Extract the [x, y] coordinate from the center of the cell holding the provided text.  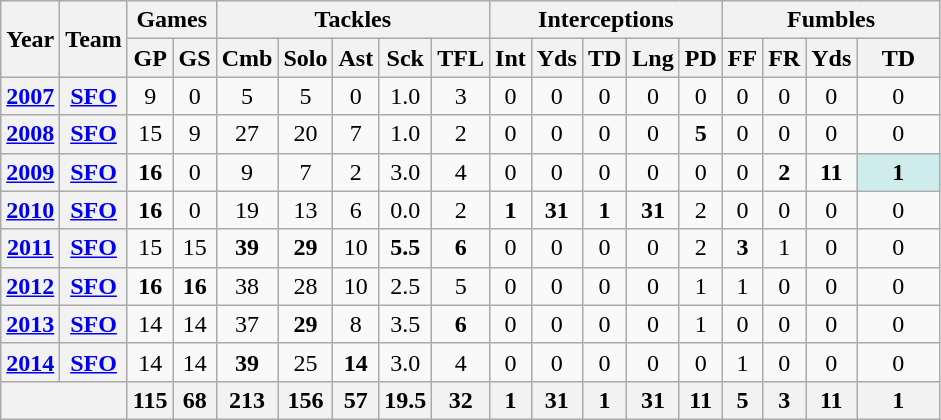
Team [94, 39]
38 [247, 286]
GS [194, 58]
2014 [30, 362]
2009 [30, 172]
Fumbles [831, 20]
28 [306, 286]
20 [306, 134]
3.5 [406, 324]
19.5 [406, 400]
68 [194, 400]
57 [356, 400]
2011 [30, 248]
115 [150, 400]
2010 [30, 210]
Year [30, 39]
156 [306, 400]
GP [150, 58]
Interceptions [606, 20]
Games [172, 20]
37 [247, 324]
Sck [406, 58]
2013 [30, 324]
Tackles [352, 20]
FR [784, 58]
19 [247, 210]
8 [356, 324]
5.5 [406, 248]
Solo [306, 58]
213 [247, 400]
2007 [30, 96]
Lng [653, 58]
Ast [356, 58]
2008 [30, 134]
Cmb [247, 58]
32 [461, 400]
PD [700, 58]
0.0 [406, 210]
FF [742, 58]
TFL [461, 58]
25 [306, 362]
2.5 [406, 286]
27 [247, 134]
Int [511, 58]
13 [306, 210]
2012 [30, 286]
